Locate the cell with the specified text and output its [x, y] center coordinate. 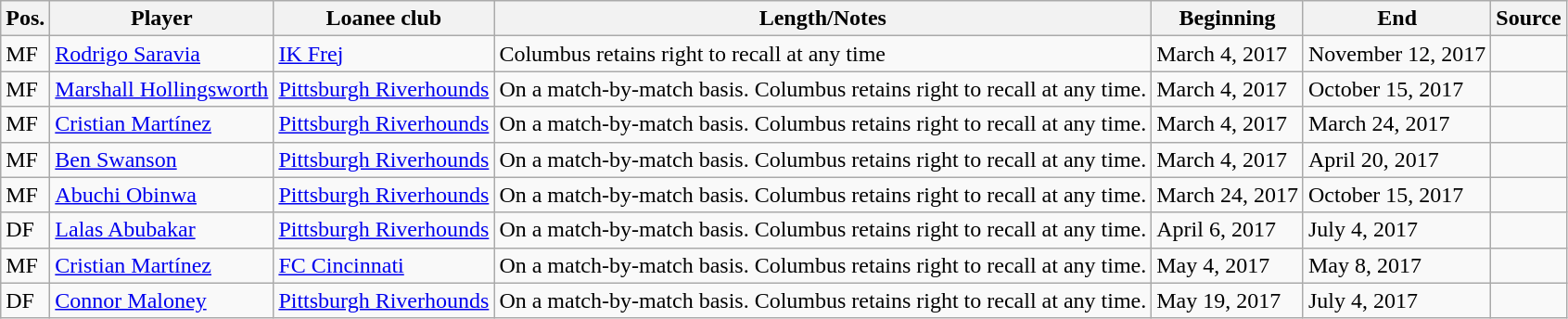
May 4, 2017 [1228, 265]
Pos. [26, 19]
Abuchi Obinwa [161, 195]
Lalas Abubakar [161, 230]
Rodrigo Saravia [161, 54]
Beginning [1228, 19]
Loanee club [384, 19]
Ben Swanson [161, 159]
April 20, 2017 [1396, 159]
May 8, 2017 [1396, 265]
November 12, 2017 [1396, 54]
Columbus retains right to recall at any time [823, 54]
Source [1528, 19]
IK Frej [384, 54]
May 19, 2017 [1228, 300]
Length/Notes [823, 19]
Marshall Hollingsworth [161, 89]
April 6, 2017 [1228, 230]
Connor Maloney [161, 300]
Player [161, 19]
End [1396, 19]
FC Cincinnati [384, 265]
